Output the (X, Y) coordinate of the center of the cell containing the given text.  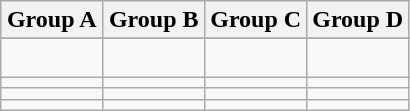
Group B (154, 20)
Group C (256, 20)
Group D (358, 20)
Group A (52, 20)
